For the text-containing cell, return its midpoint in (x, y) coordinate format. 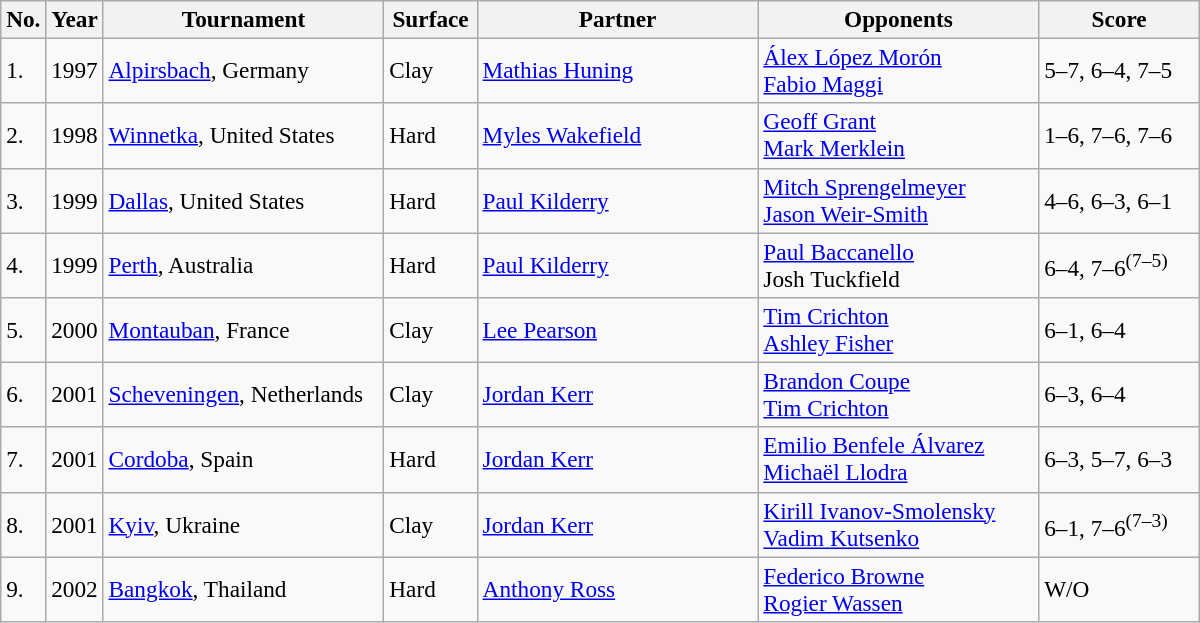
8. (24, 524)
4–6, 6–3, 6–1 (1120, 200)
3. (24, 200)
Álex López Morón Fabio Maggi (898, 70)
Brandon Coupe Tim Crichton (898, 394)
Bangkok, Thailand (244, 588)
Tim Crichton Ashley Fisher (898, 330)
W/O (1120, 588)
5–7, 6–4, 7–5 (1120, 70)
Anthony Ross (618, 588)
Geoff Grant Mark Merklein (898, 136)
1. (24, 70)
6. (24, 394)
6–1, 6–4 (1120, 330)
Tournament (244, 19)
6–3, 6–4 (1120, 394)
6–1, 7–6(7–3) (1120, 524)
Mitch Sprengelmeyer Jason Weir-Smith (898, 200)
Emilio Benfele Álvarez Michaël Llodra (898, 460)
2002 (74, 588)
Alpirsbach, Germany (244, 70)
5. (24, 330)
No. (24, 19)
9. (24, 588)
Surface (430, 19)
Cordoba, Spain (244, 460)
Scheveningen, Netherlands (244, 394)
Montauban, France (244, 330)
Federico Browne Rogier Wassen (898, 588)
6–4, 7–6(7–5) (1120, 264)
1998 (74, 136)
1–6, 7–6, 7–6 (1120, 136)
Perth, Australia (244, 264)
Paul Baccanello Josh Tuckfield (898, 264)
Lee Pearson (618, 330)
2. (24, 136)
Kyiv, Ukraine (244, 524)
Myles Wakefield (618, 136)
Score (1120, 19)
Opponents (898, 19)
Mathias Huning (618, 70)
Partner (618, 19)
6–3, 5–7, 6–3 (1120, 460)
Dallas, United States (244, 200)
1997 (74, 70)
7. (24, 460)
Kirill Ivanov-Smolensky Vadim Kutsenko (898, 524)
Year (74, 19)
2000 (74, 330)
4. (24, 264)
Winnetka, United States (244, 136)
